Detect which cell encompasses the target text, then output its [X, Y] center coordinate. 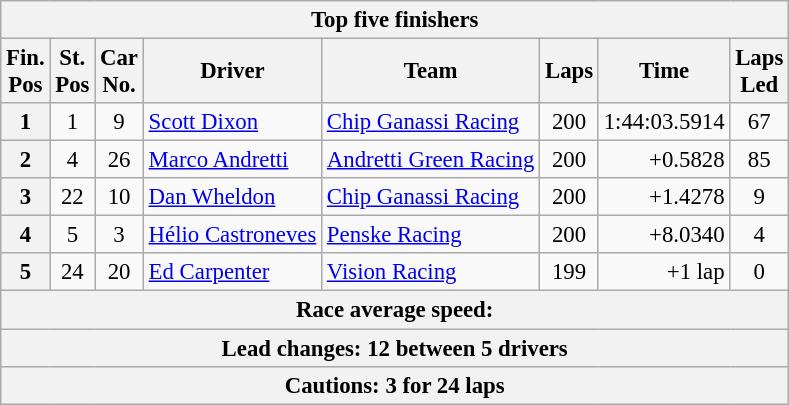
Fin.Pos [26, 72]
26 [120, 160]
Time [664, 72]
CarNo. [120, 72]
24 [72, 273]
Vision Racing [431, 273]
Cautions: 3 for 24 laps [395, 385]
Team [431, 72]
St.Pos [72, 72]
22 [72, 197]
0 [760, 273]
Ed Carpenter [232, 273]
+1.4278 [664, 197]
Marco Andretti [232, 160]
+1 lap [664, 273]
20 [120, 273]
Dan Wheldon [232, 197]
Lead changes: 12 between 5 drivers [395, 348]
199 [570, 273]
67 [760, 122]
+0.5828 [664, 160]
Top five finishers [395, 20]
LapsLed [760, 72]
1:44:03.5914 [664, 122]
85 [760, 160]
+8.0340 [664, 235]
Scott Dixon [232, 122]
Driver [232, 72]
Laps [570, 72]
Race average speed: [395, 310]
Hélio Castroneves [232, 235]
2 [26, 160]
10 [120, 197]
Andretti Green Racing [431, 160]
Penske Racing [431, 235]
